Provide the [x, y] coordinate of the cell's center where the given text is located.  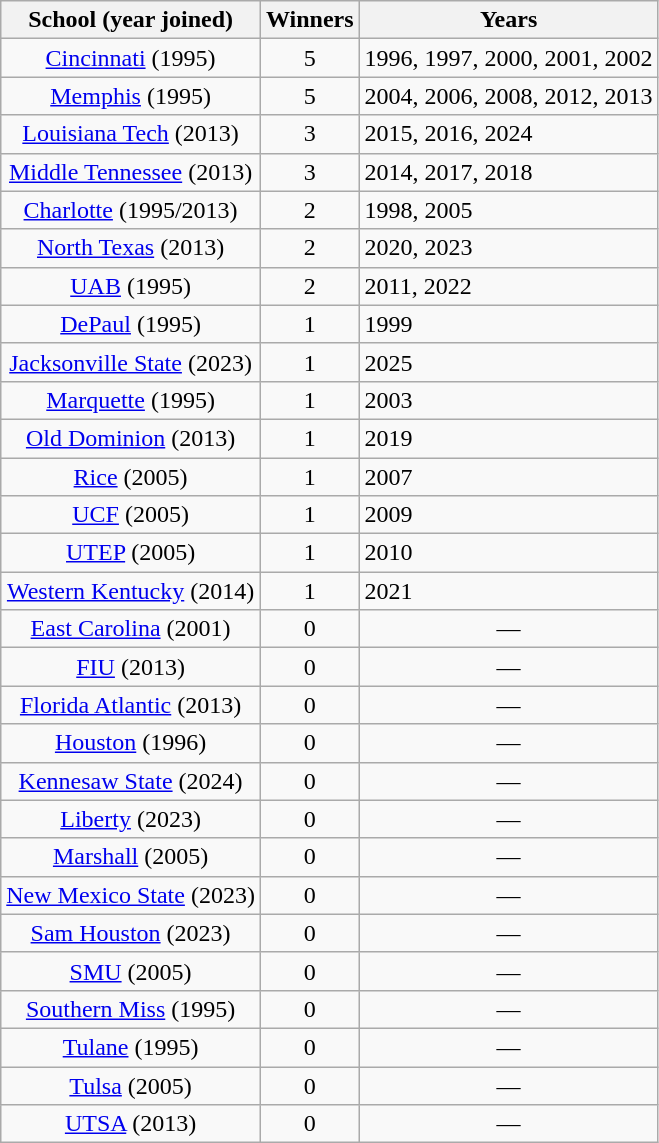
Charlotte (1995/2013) [131, 210]
FIU (2013) [131, 667]
School (year joined) [131, 20]
Tulane (1995) [131, 1047]
Tulsa (2005) [131, 1085]
Marquette (1995) [131, 400]
East Carolina (2001) [131, 629]
Cincinnati (1995) [131, 58]
2015, 2016, 2024 [508, 134]
1998, 2005 [508, 210]
2004, 2006, 2008, 2012, 2013 [508, 96]
2007 [508, 477]
2011, 2022 [508, 286]
Western Kentucky (2014) [131, 591]
2025 [508, 362]
Florida Atlantic (2013) [131, 705]
2014, 2017, 2018 [508, 172]
Marshall (2005) [131, 857]
UTSA (2013) [131, 1124]
SMU (2005) [131, 971]
North Texas (2013) [131, 248]
Middle Tennessee (2013) [131, 172]
Liberty (2023) [131, 819]
UCF (2005) [131, 515]
Old Dominion (2013) [131, 438]
2019 [508, 438]
2009 [508, 515]
Memphis (1995) [131, 96]
Rice (2005) [131, 477]
1996, 1997, 2000, 2001, 2002 [508, 58]
Houston (1996) [131, 743]
2020, 2023 [508, 248]
Louisiana Tech (2013) [131, 134]
New Mexico State (2023) [131, 895]
Winners [310, 20]
Jacksonville State (2023) [131, 362]
UAB (1995) [131, 286]
2010 [508, 553]
Years [508, 20]
Southern Miss (1995) [131, 1009]
2003 [508, 400]
Kennesaw State (2024) [131, 781]
Sam Houston (2023) [131, 933]
1999 [508, 324]
2021 [508, 591]
DePaul (1995) [131, 324]
UTEP (2005) [131, 553]
